Identify which cell holds the provided text, then report its (x, y) central coordinate. 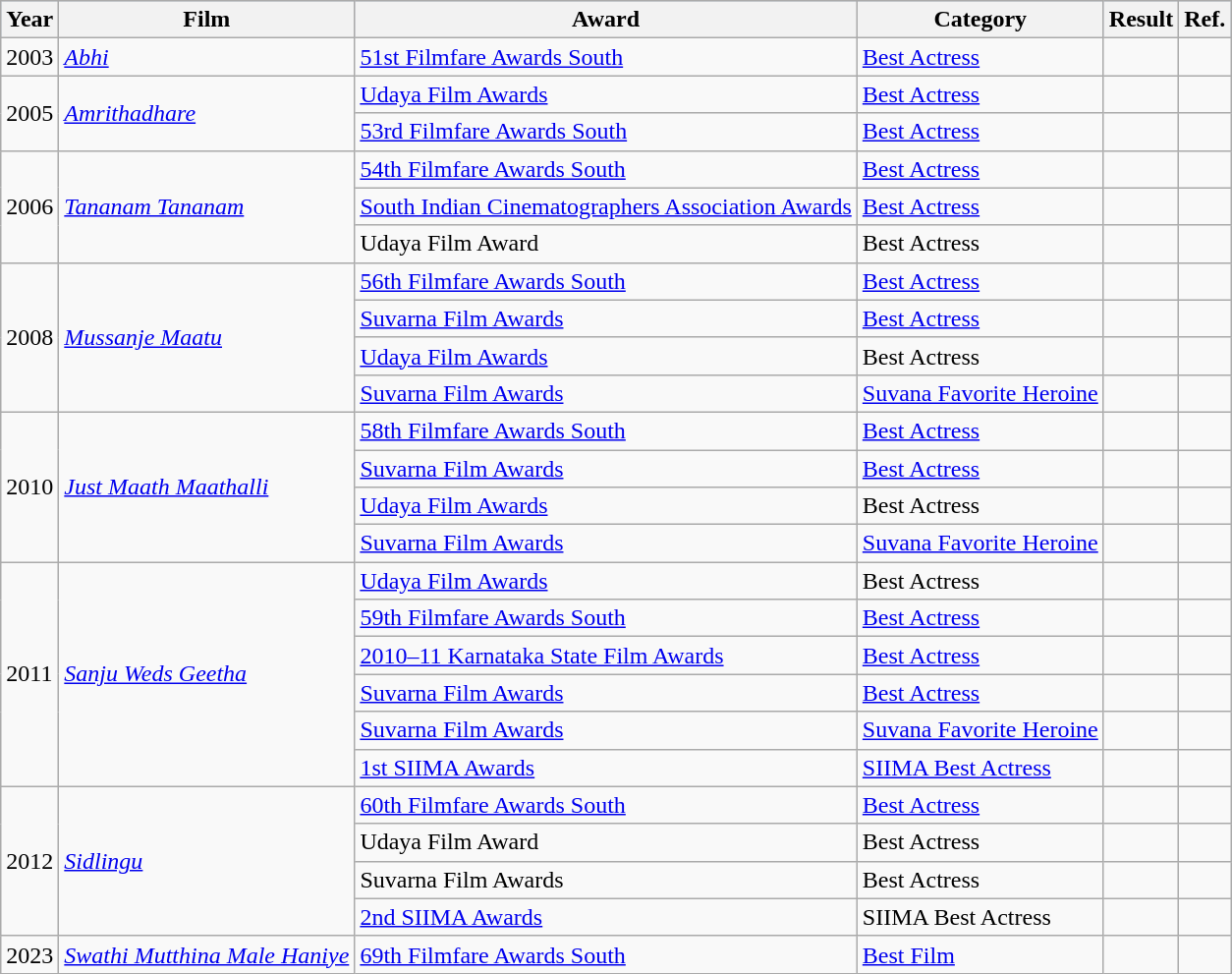
2023 (29, 954)
2006 (29, 206)
2005 (29, 113)
Film (206, 20)
69th Filmfare Awards South (605, 954)
Result (1141, 20)
2010–11 Karnataka State Film Awards (605, 656)
Just Maath Maathalli (206, 487)
Award (605, 20)
Year (29, 20)
2012 (29, 861)
1st SIIMA Awards (605, 768)
2010 (29, 487)
58th Filmfare Awards South (605, 430)
Tananam Tananam (206, 206)
2nd SIIMA Awards (605, 917)
51st Filmfare Awards South (605, 57)
2011 (29, 674)
54th Filmfare Awards South (605, 169)
59th Filmfare Awards South (605, 618)
Best Film (980, 954)
Amrithadhare (206, 113)
60th Filmfare Awards South (605, 805)
Mussanje Maatu (206, 337)
Sanju Weds Geetha (206, 674)
Ref. (1204, 20)
53rd Filmfare Awards South (605, 132)
Swathi Mutthina Male Haniye (206, 954)
South Indian Cinematographers Association Awards (605, 206)
2008 (29, 337)
Category (980, 20)
Sidlingu (206, 861)
56th Filmfare Awards South (605, 281)
Abhi (206, 57)
2003 (29, 57)
